Output the [x, y] coordinate of the center of the cell containing the given text.  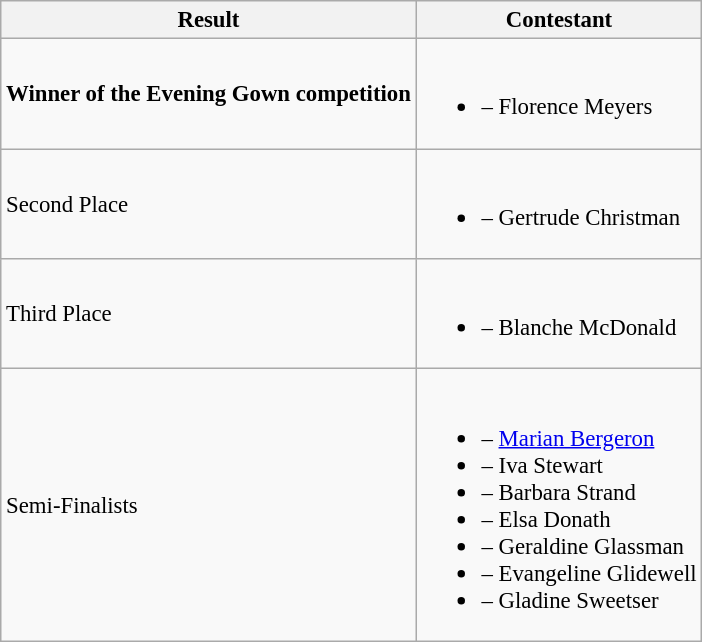
– Blanche McDonald [559, 314]
Third Place [208, 314]
Semi-Finalists [208, 505]
– Florence Meyers [559, 94]
Contestant [559, 20]
– Gertrude Christman [559, 204]
Second Place [208, 204]
Result [208, 20]
– Marian Bergeron – Iva Stewart – Barbara Strand – Elsa Donath – Geraldine Glassman – Evangeline Glidewell – Gladine Sweetser [559, 505]
Winner of the Evening Gown competition [208, 94]
